Provide the [X, Y] coordinate of the cell's center where the given text is located.  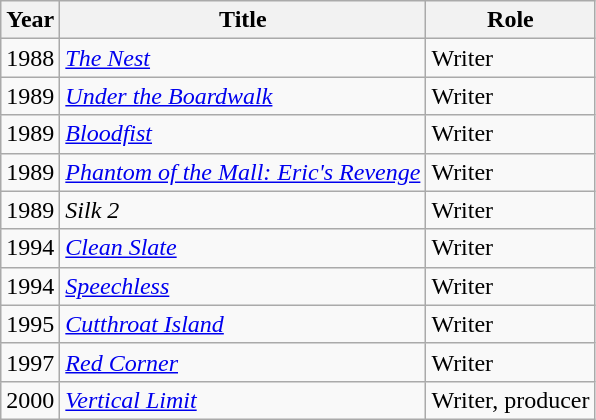
Vertical Limit [243, 400]
Clean Slate [243, 248]
The Nest [243, 58]
Role [510, 20]
Title [243, 20]
1997 [30, 362]
Bloodfist [243, 134]
Writer, producer [510, 400]
Cutthroat Island [243, 324]
Under the Boardwalk [243, 96]
Phantom of the Mall: Eric's Revenge [243, 172]
Speechless [243, 286]
1995 [30, 324]
1988 [30, 58]
Silk 2 [243, 210]
2000 [30, 400]
Year [30, 20]
Red Corner [243, 362]
